Capture the cell that displays the provided text and extract its (x, y) central coordinate. 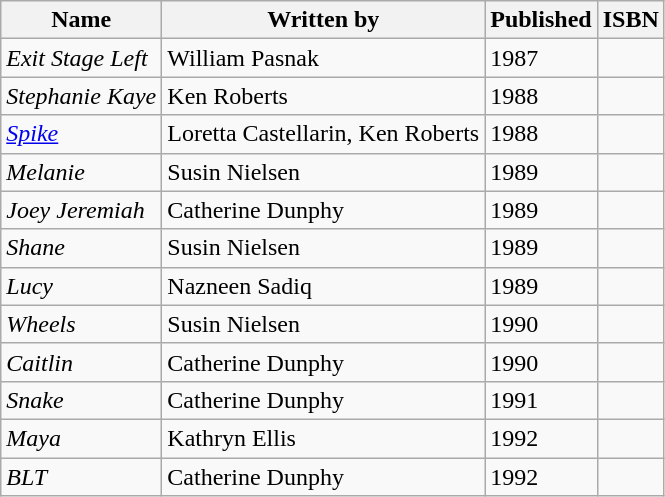
Stephanie Kaye (82, 96)
Joey Jeremiah (82, 210)
William Pasnak (324, 58)
Snake (82, 400)
Name (82, 20)
Shane (82, 248)
BLT (82, 477)
Wheels (82, 324)
Spike (82, 134)
Loretta Castellarin, Ken Roberts (324, 134)
ISBN (630, 20)
Maya (82, 438)
Written by (324, 20)
Lucy (82, 286)
Melanie (82, 172)
Nazneen Sadiq (324, 286)
1991 (541, 400)
Exit Stage Left (82, 58)
Ken Roberts (324, 96)
Caitlin (82, 362)
1987 (541, 58)
Published (541, 20)
Kathryn Ellis (324, 438)
